Detect which cell encompasses the target text, then output its (X, Y) center coordinate. 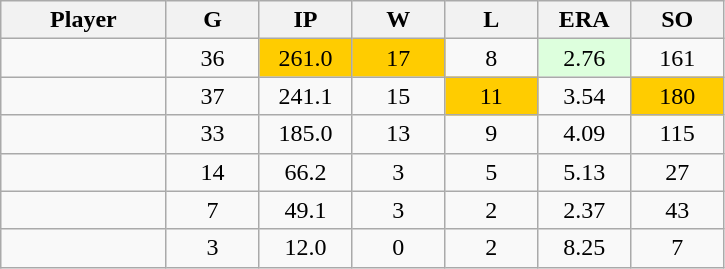
2.37 (584, 210)
0 (398, 248)
43 (678, 210)
66.2 (306, 172)
4.09 (584, 134)
IP (306, 20)
115 (678, 134)
G (212, 20)
161 (678, 58)
33 (212, 134)
241.1 (306, 96)
5.13 (584, 172)
ERA (584, 20)
Player (84, 20)
185.0 (306, 134)
14 (212, 172)
11 (492, 96)
8.25 (584, 248)
36 (212, 58)
9 (492, 134)
W (398, 20)
3.54 (584, 96)
8 (492, 58)
SO (678, 20)
L (492, 20)
180 (678, 96)
37 (212, 96)
12.0 (306, 248)
5 (492, 172)
17 (398, 58)
13 (398, 134)
49.1 (306, 210)
261.0 (306, 58)
15 (398, 96)
27 (678, 172)
2.76 (584, 58)
